Pinpoint the cell where the given text exists, returning its (x, y) midpoint coordinate. 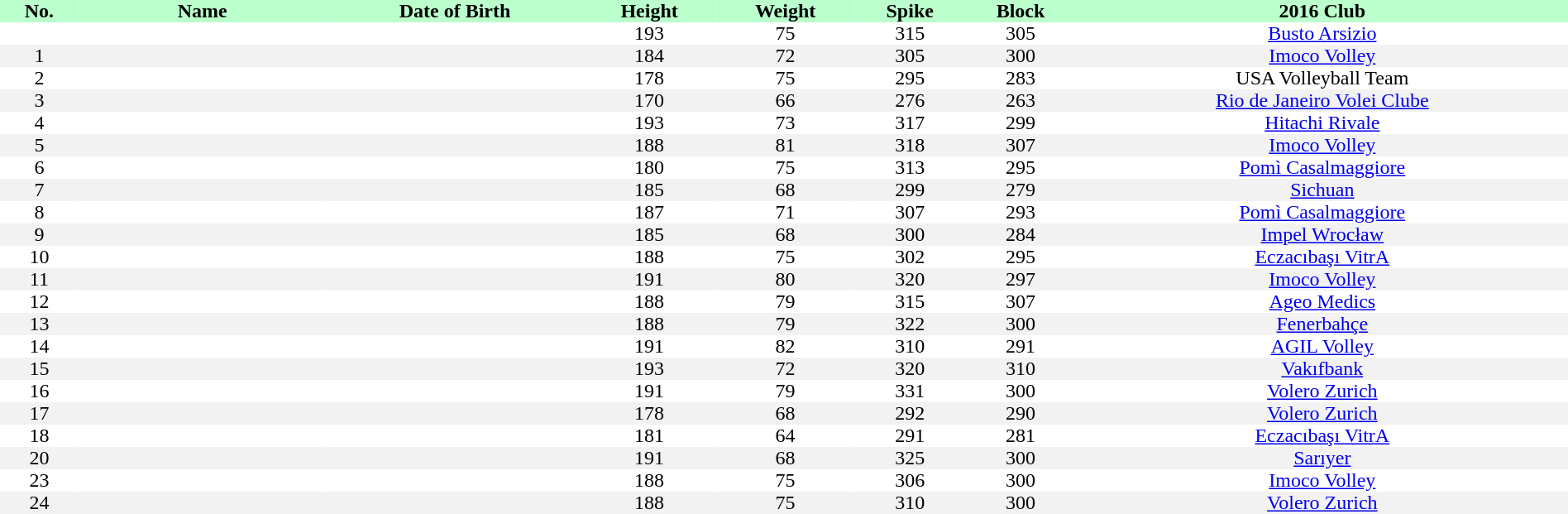
Block (1021, 12)
12 (40, 301)
317 (910, 122)
318 (910, 146)
24 (40, 503)
290 (1021, 414)
Vakıfbank (1322, 369)
Name (203, 12)
81 (786, 146)
Ageo Medics (1322, 301)
16 (40, 391)
23 (40, 480)
82 (786, 346)
293 (1021, 212)
Spike (910, 12)
No. (40, 12)
181 (649, 435)
170 (649, 101)
180 (649, 167)
281 (1021, 435)
187 (649, 212)
184 (649, 56)
284 (1021, 235)
313 (910, 167)
4 (40, 122)
9 (40, 235)
292 (910, 414)
66 (786, 101)
20 (40, 459)
5 (40, 146)
279 (1021, 190)
71 (786, 212)
Fenerbahçe (1322, 324)
263 (1021, 101)
306 (910, 480)
17 (40, 414)
8 (40, 212)
2016 Club (1322, 12)
325 (910, 459)
64 (786, 435)
1 (40, 56)
10 (40, 257)
13 (40, 324)
Impel Wrocław (1322, 235)
15 (40, 369)
AGIL Volley (1322, 346)
Height (649, 12)
80 (786, 280)
3 (40, 101)
2 (40, 78)
7 (40, 190)
Sarıyer (1322, 459)
276 (910, 101)
Sichuan (1322, 190)
322 (910, 324)
Rio de Janeiro Volei Clube (1322, 101)
11 (40, 280)
Weight (786, 12)
302 (910, 257)
6 (40, 167)
Hitachi Rivale (1322, 122)
73 (786, 122)
297 (1021, 280)
USA Volleyball Team (1322, 78)
Busto Arsizio (1322, 33)
331 (910, 391)
18 (40, 435)
283 (1021, 78)
Date of Birth (455, 12)
14 (40, 346)
